Provide the [X, Y] coordinate of the cell's center where the given text is located.  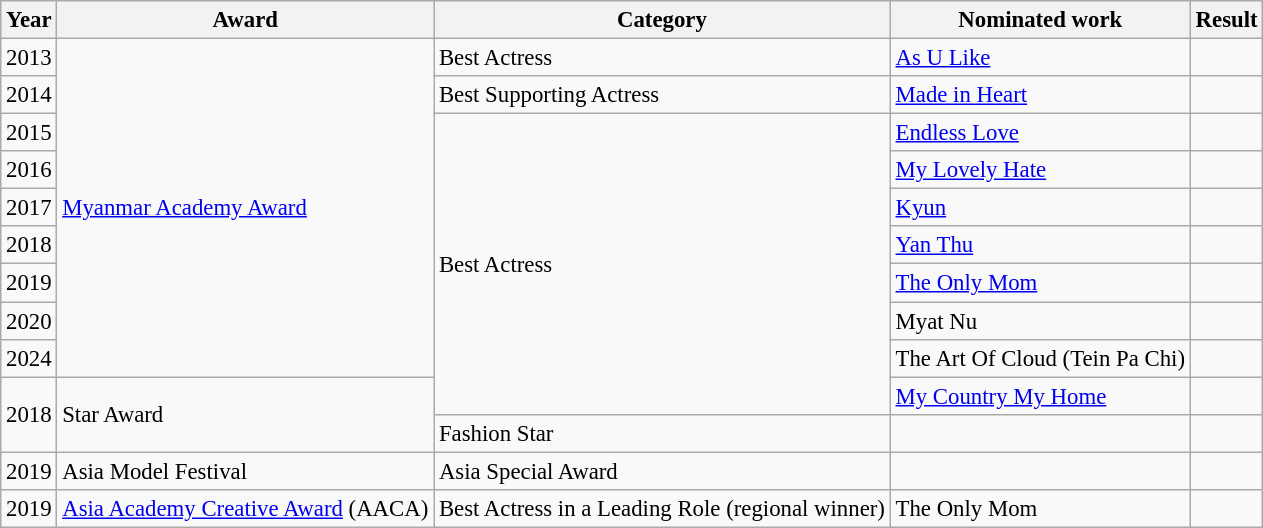
2016 [29, 170]
Myanmar Academy Award [246, 208]
Yan Thu [1040, 245]
My Lovely Hate [1040, 170]
2020 [29, 321]
2024 [29, 358]
The Art Of Cloud (Tein Pa Chi) [1040, 358]
Endless Love [1040, 133]
My Country My Home [1040, 396]
Result [1226, 20]
2014 [29, 95]
2017 [29, 208]
Star Award [246, 414]
Myat Nu [1040, 321]
Fashion Star [662, 433]
Best Actress in a Leading Role (regional winner) [662, 509]
Year [29, 20]
2015 [29, 133]
2013 [29, 58]
Made in Heart [1040, 95]
Award [246, 20]
Category [662, 20]
As U Like [1040, 58]
Asia Academy Creative Award (AACA) [246, 509]
Asia Model Festival [246, 471]
Nominated work [1040, 20]
Asia Special Award [662, 471]
Best Supporting Actress [662, 95]
Kyun [1040, 208]
